Search for the cell housing the specified text and yield its [X, Y] center coordinate. 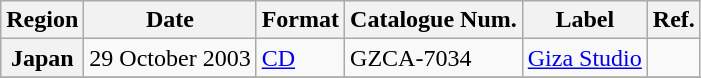
Ref. [674, 20]
Date [170, 20]
GZCA-7034 [434, 58]
Catalogue Num. [434, 20]
Japan [42, 58]
Region [42, 20]
Format [300, 20]
CD [300, 58]
Label [584, 20]
29 October 2003 [170, 58]
Giza Studio [584, 58]
